Capture the cell that displays the provided text and extract its [x, y] central coordinate. 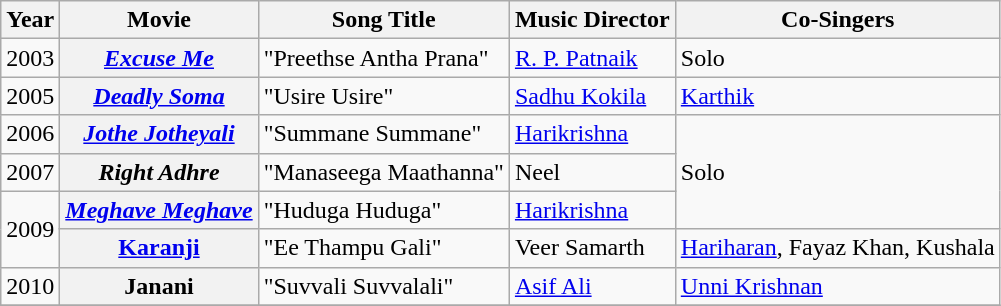
2006 [30, 134]
"Suvvali Suvvalali" [384, 286]
"Summane Summane" [384, 134]
Movie [159, 20]
2009 [30, 229]
"Huduga Huduga" [384, 210]
Hariharan, Fayaz Khan, Kushala [838, 248]
Co-Singers [838, 20]
Sadhu Kokila [592, 96]
Unni Krishnan [838, 286]
Asif Ali [592, 286]
Veer Samarth [592, 248]
2005 [30, 96]
2010 [30, 286]
"Usire Usire" [384, 96]
"Manaseega Maathanna" [384, 172]
Excuse Me [159, 58]
Music Director [592, 20]
Year [30, 20]
Neel [592, 172]
Song Title [384, 20]
2003 [30, 58]
Karthik [838, 96]
Right Adhre [159, 172]
R. P. Patnaik [592, 58]
Karanji [159, 248]
Jothe Jotheyali [159, 134]
2007 [30, 172]
"Ee Thampu Gali" [384, 248]
Deadly Soma [159, 96]
Janani [159, 286]
Meghave Meghave [159, 210]
"Preethse Antha Prana" [384, 58]
